Return [x, y] of the center of cell containing provided text 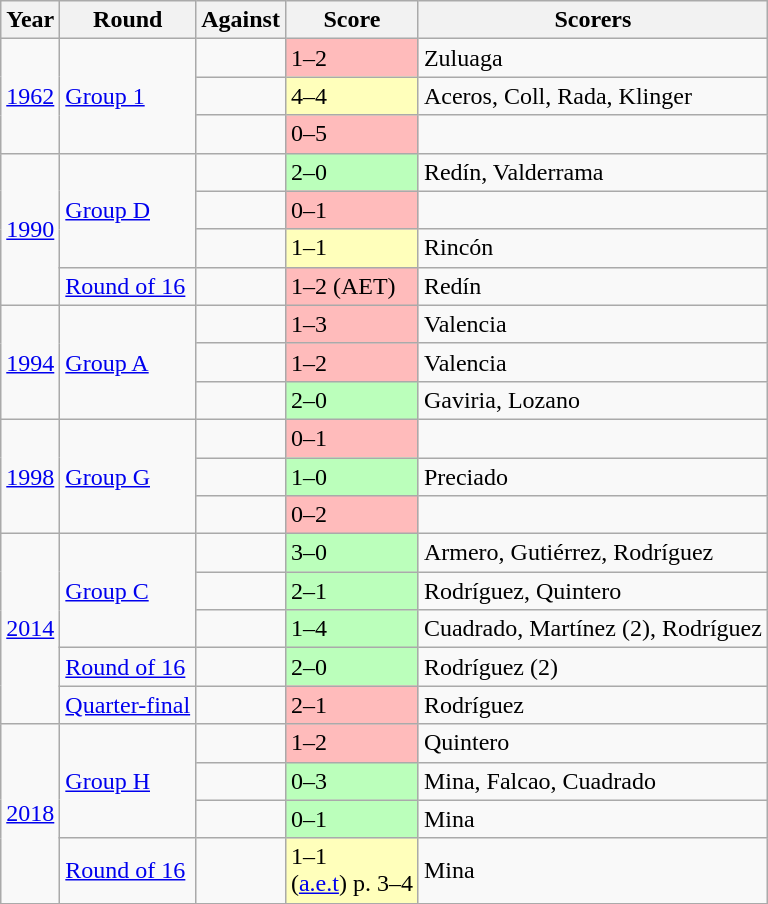
0–5 [352, 134]
1994 [30, 362]
1–1 (a.e.t) p. 3–4 [352, 870]
1998 [30, 476]
Rodríguez [592, 705]
3–0 [352, 553]
Group A [128, 362]
1–4 [352, 629]
Group H [128, 781]
Gaviria, Lozano [592, 400]
Aceros, Coll, Rada, Klinger [592, 96]
1962 [30, 96]
1–3 [352, 324]
2018 [30, 814]
0–2 [352, 515]
Quintero [592, 743]
1–2 (AET) [352, 286]
Redín [592, 286]
Group 1 [128, 96]
Scorers [592, 20]
Group D [128, 210]
Group G [128, 476]
Against [241, 20]
Armero, Gutiérrez, Rodríguez [592, 553]
1–0 [352, 477]
Rincón [592, 248]
Group C [128, 591]
1–1 [352, 248]
2014 [30, 629]
Quarter-final [128, 705]
Year [30, 20]
1990 [30, 229]
4–4 [352, 96]
Preciado [592, 477]
Zuluaga [592, 58]
Redín, Valderrama [592, 172]
Rodríguez (2) [592, 667]
Cuadrado, Martínez (2), Rodríguez [592, 629]
0–3 [352, 781]
Rodríguez, Quintero [592, 591]
Mina, Falcao, Cuadrado [592, 781]
Round [128, 20]
Score [352, 20]
